Determine the (x, y) coordinate at the center of the cell enclosing the given text.  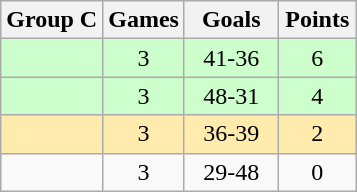
Goals (231, 20)
Games (144, 20)
41-36 (231, 58)
Points (318, 20)
2 (318, 134)
0 (318, 172)
36-39 (231, 134)
4 (318, 96)
29-48 (231, 172)
6 (318, 58)
Group C (52, 20)
48-31 (231, 96)
